Locate the cell with the specified text and output its [x, y] center coordinate. 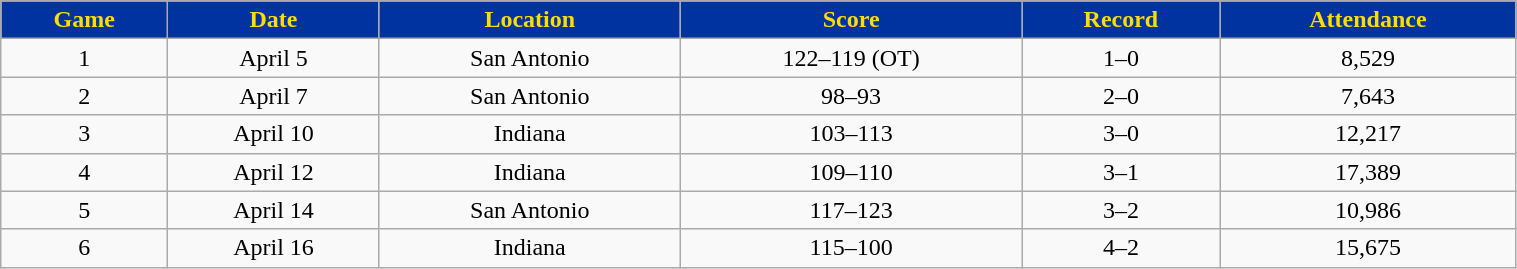
3 [84, 134]
April 7 [274, 96]
15,675 [1368, 248]
115–100 [851, 248]
122–119 (OT) [851, 58]
8,529 [1368, 58]
10,986 [1368, 210]
Date [274, 20]
2 [84, 96]
12,217 [1368, 134]
6 [84, 248]
April 16 [274, 248]
1–0 [1121, 58]
98–93 [851, 96]
April 12 [274, 172]
April 14 [274, 210]
Attendance [1368, 20]
7,643 [1368, 96]
Score [851, 20]
4 [84, 172]
Location [530, 20]
2–0 [1121, 96]
3–2 [1121, 210]
5 [84, 210]
4–2 [1121, 248]
April 10 [274, 134]
17,389 [1368, 172]
3–0 [1121, 134]
Game [84, 20]
Record [1121, 20]
3–1 [1121, 172]
117–123 [851, 210]
103–113 [851, 134]
109–110 [851, 172]
April 5 [274, 58]
1 [84, 58]
